Extract the [x, y] coordinate from the center of the cell holding the provided text.  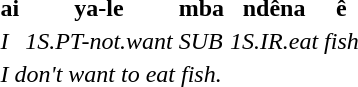
SUB [201, 41]
1S.PT-not.want [100, 41]
1S.IR.eat [274, 41]
